Pinpoint the cell where the given text exists, returning its [X, Y] midpoint coordinate. 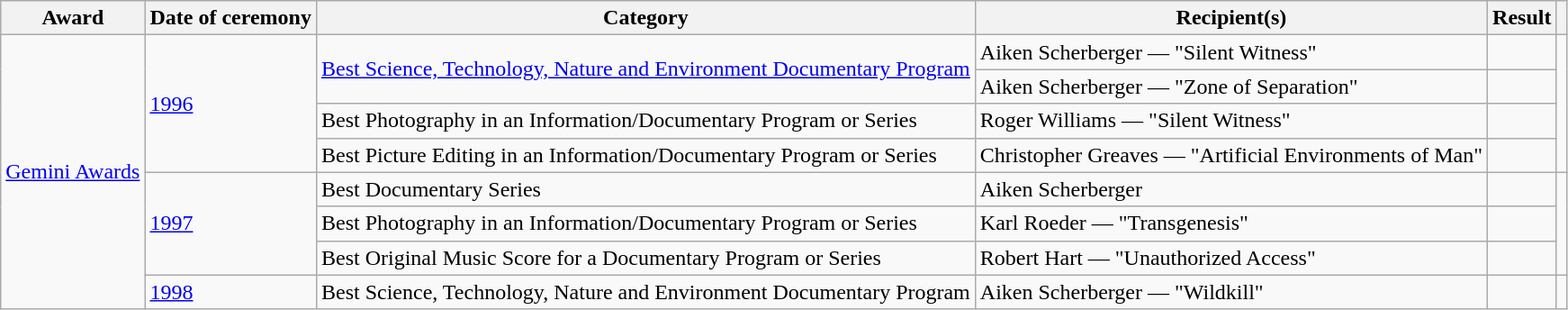
Karl Roeder — "Transgenesis" [1231, 223]
Recipient(s) [1231, 18]
Date of ceremony [230, 18]
Robert Hart — "Unauthorized Access" [1231, 258]
Best Original Music Score for a Documentary Program or Series [645, 258]
Best Picture Editing in an Information/Documentary Program or Series [645, 155]
Aiken Scherberger — "Wildkill" [1231, 292]
Category [645, 18]
Award [73, 18]
Aiken Scherberger — "Silent Witness" [1231, 52]
Aiken Scherberger — "Zone of Separation" [1231, 87]
1996 [230, 104]
Aiken Scherberger [1231, 189]
Best Documentary Series [645, 189]
1997 [230, 223]
Roger Williams — "Silent Witness" [1231, 121]
1998 [230, 292]
Christopher Greaves — "Artificial Environments of Man" [1231, 155]
Result [1522, 18]
Gemini Awards [73, 172]
